Return the [x, y] coordinate for the center point of the cell that contains the specified text.  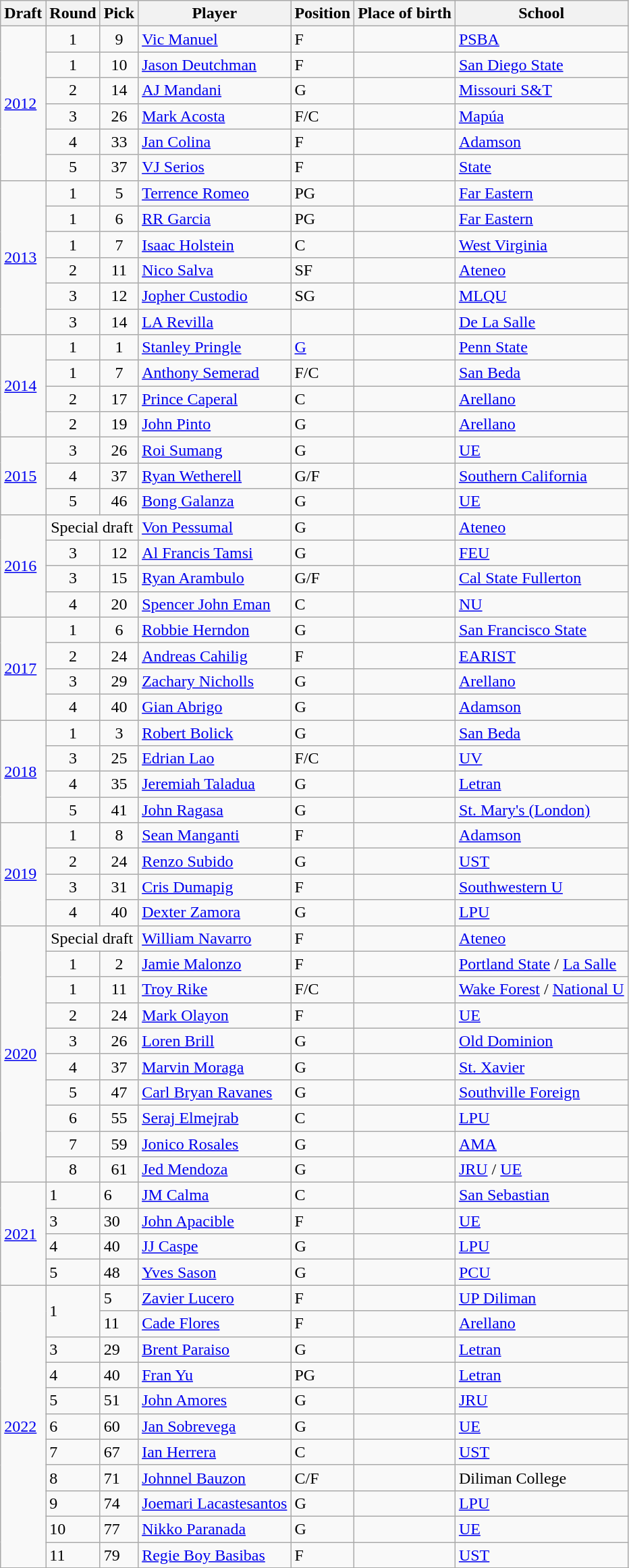
61 [119, 1170]
Position [323, 13]
Joemari Lacastesantos [215, 1503]
2013 [23, 257]
Robert Bolick [215, 732]
Round [73, 13]
Diliman College [541, 1478]
Southwestern U [541, 887]
John Pinto [215, 425]
LA Revilla [215, 322]
2021 [23, 1234]
33 [119, 142]
AJ Mandani [215, 90]
2015 [23, 476]
Regie Boy Basibas [215, 1555]
2017 [23, 668]
Jonico Rosales [215, 1144]
Zachary Nicholls [215, 681]
Isaac Holstein [215, 244]
UV [541, 759]
Mark Acosta [215, 116]
2016 [23, 566]
FEU [541, 553]
Yves Sason [215, 1272]
St. Mary's (London) [541, 810]
Seraj Elmejrab [215, 1118]
30 [119, 1221]
AMA [541, 1144]
John Ragasa [215, 810]
2014 [23, 386]
C/F [323, 1478]
Ryan Arambulo [215, 578]
Spencer John Eman [215, 604]
Jeremiah Taladua [215, 784]
Draft [23, 13]
Loren Brill [215, 1041]
JM Calma [215, 1195]
Portland State / La Salle [541, 964]
17 [119, 399]
Mark Olayon [215, 1015]
Roi Sumang [215, 450]
Edrian Lao [215, 759]
Prince Caperal [215, 399]
71 [119, 1478]
Mapúa [541, 116]
JJ Caspe [215, 1247]
2020 [23, 1054]
School [541, 13]
74 [119, 1503]
San Francisco State [541, 630]
Von Pessumal [215, 527]
Renzo Subido [215, 861]
EARIST [541, 655]
De La Salle [541, 322]
UP Diliman [541, 1298]
Player [215, 13]
67 [119, 1452]
William Navarro [215, 938]
State [541, 167]
Zavier Lucero [215, 1298]
Terrence Romeo [215, 193]
Cris Dumapig [215, 887]
Al Francis Tamsi [215, 553]
59 [119, 1144]
Jopher Custodio [215, 296]
JRU / UE [541, 1170]
Wake Forest / National U [541, 990]
Dexter Zamora [215, 913]
PSBA [541, 39]
47 [119, 1092]
West Virginia [541, 244]
Bong Galanza [215, 502]
15 [119, 578]
St. Xavier [541, 1066]
San Sebastian [541, 1195]
Place of birth [405, 13]
20 [119, 604]
55 [119, 1118]
77 [119, 1529]
Anthony Semerad [215, 373]
VJ Serios [215, 167]
MLQU [541, 296]
48 [119, 1272]
Johnnel Bauzon [215, 1478]
Ryan Wetherell [215, 476]
Nico Salva [215, 270]
Southern California [541, 476]
2019 [23, 874]
Troy Rike [215, 990]
Ian Herrera [215, 1452]
JRU [541, 1401]
Jed Mendoza [215, 1170]
Penn State [541, 348]
Old Dominion [541, 1041]
SG [323, 296]
Missouri S&T [541, 90]
25 [119, 759]
19 [119, 425]
79 [119, 1555]
Carl Bryan Ravanes [215, 1092]
60 [119, 1426]
2012 [23, 103]
Southville Foreign [541, 1092]
SF [323, 270]
NU [541, 604]
Stanley Pringle [215, 348]
41 [119, 810]
Jamie Malonzo [215, 964]
Marvin Moraga [215, 1066]
Jason Deutchman [215, 65]
Nikko Paranada [215, 1529]
2022 [23, 1427]
RR Garcia [215, 219]
51 [119, 1401]
Cade Flores [215, 1324]
San Diego State [541, 65]
Jan Colina [215, 142]
Jan Sobrevega [215, 1426]
Sean Manganti [215, 836]
John Amores [215, 1401]
46 [119, 502]
35 [119, 784]
Cal State Fullerton [541, 578]
Vic Manuel [215, 39]
Fran Yu [215, 1375]
2018 [23, 771]
Robbie Herndon [215, 630]
John Apacible [215, 1221]
Pick [119, 13]
Brent Paraiso [215, 1349]
PCU [541, 1272]
Gian Abrigo [215, 707]
Andreas Cahilig [215, 655]
31 [119, 887]
